Extract the [X, Y] coordinate from the center of the cell holding the provided text.  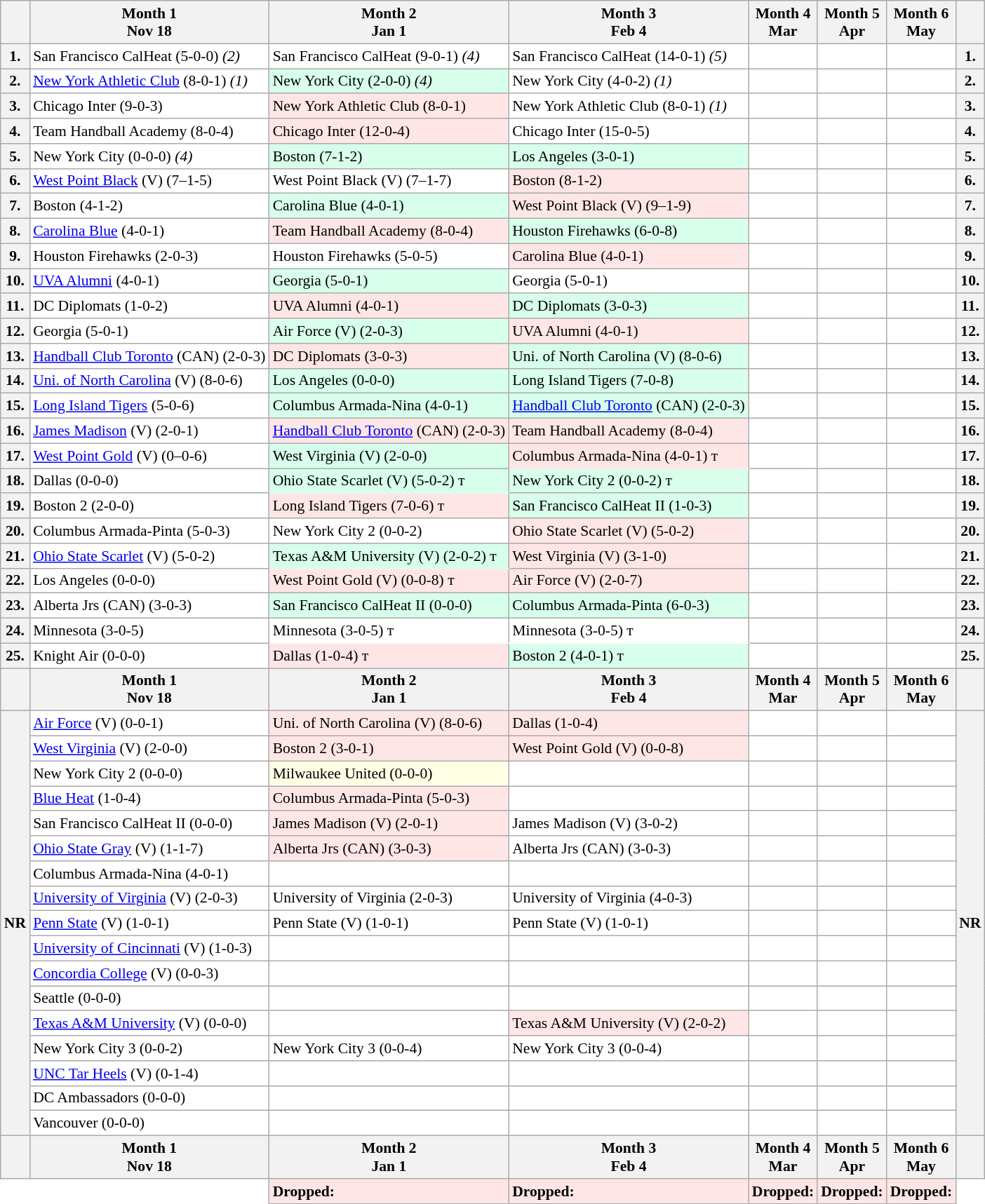
Dallas (1-0-4) [629, 724]
Knight Air (0-0-0) [149, 656]
Chicago Inter (15-0-5) [629, 131]
Ohio State Gray (V) (1-1-7) [149, 848]
James Madison (V) (3-0-2) [629, 824]
DC Ambassadors (0-0-0) [149, 1098]
Vancouver (0-0-0) [149, 1123]
Seattle (0-0-0) [149, 999]
Milwaukee United (0-0-0) [389, 773]
New York City 2 (0-0-2) [389, 531]
Houston Firehawks (6-0-8) [629, 231]
University of Virginia (4-0-3) [629, 898]
Columbus Armada-Nina (4-0-1) т [629, 456]
West Point Black (V) (7–1-7) [389, 181]
Los Angeles (3-0-1) [629, 156]
West Point Gold (V) (0–0-6) [149, 456]
West Point Gold (V) (0-0-8) т [389, 581]
Air Force (V) (2-0-7) [629, 581]
Ohio State Scarlet (V) (5-0-2) т [389, 481]
Texas A&M University (V) (2-0-2) [629, 1024]
San Francisco CalHeat (14-0-1) (5) [629, 56]
West Point Black (V) (7–1-5) [149, 181]
University of Virginia (2-0-3) [389, 898]
New York City (0-0-0) (4) [149, 156]
Long Island Tigers (7-0-8) [629, 381]
University of Virginia (V) (2-0-3) [149, 898]
Air Force (V) (0-0-1) [149, 724]
Boston (7-1-2) [389, 156]
Houston Firehawks (5-0-5) [389, 256]
Chicago Inter (12-0-4) [389, 131]
Blue Heat (1-0-4) [149, 799]
Boston 2 (4-0-1) т [629, 656]
New York City (4-0-2) (1) [629, 81]
Dallas (0-0-0) [149, 481]
DC Diplomats (1-0-2) [149, 306]
New York City 3 (0-0-2) [149, 1048]
Air Force (V) (2-0-3) [389, 331]
Boston (4-1-2) [149, 206]
Texas A&M University (V) (2-0-2) т [389, 556]
New York City 2 (0-0-2) т [629, 481]
San Francisco CalHeat (5-0-0) (2) [149, 56]
Concordia College (V) (0-0-3) [149, 973]
UNC Tar Heels (V) (0-1-4) [149, 1074]
Boston (8-1-2) [629, 181]
Texas A&M University (V) (0-0-0) [149, 1024]
San Francisco CalHeat (9-0-1) (4) [389, 56]
Long Island Tigers (5-0-6) [149, 406]
West Virginia (V) (3-1-0) [629, 556]
Columbus Armada-Pinta (6-0-3) [629, 606]
Boston 2 (2-0-0) [149, 506]
New York City (2-0-0) (4) [389, 81]
University of Cincinnati (V) (1-0-3) [149, 949]
West Point Black (V) (9–1-9) [629, 206]
New York City 2 (0-0-0) [149, 773]
Long Island Tigers (7-0-6) т [389, 506]
New York Athletic Club (8-0-1) [389, 107]
Minnesota (3-0-5) [149, 631]
Chicago Inter (9-0-3) [149, 107]
Dallas (1-0-4) т [389, 656]
Boston 2 (3-0-1) [389, 749]
Houston Firehawks (2-0-3) [149, 256]
West Point Gold (V) (0-0-8) [629, 749]
San Francisco CalHeat II (1-0-3) [629, 506]
